Locate the cell with the specified text and output its [x, y] center coordinate. 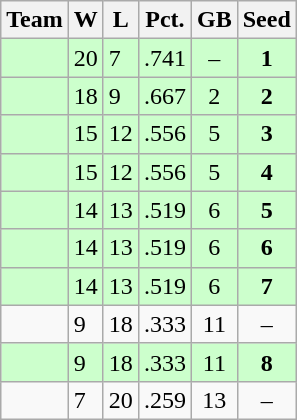
.667 [164, 96]
3 [266, 134]
.741 [164, 58]
.259 [164, 400]
8 [266, 362]
W [86, 20]
GB [214, 20]
L [120, 20]
1 [266, 58]
Seed [266, 20]
4 [266, 172]
Pct. [164, 20]
Team [35, 20]
